Determine the [X, Y] coordinate at the center of the cell enclosing the given text.  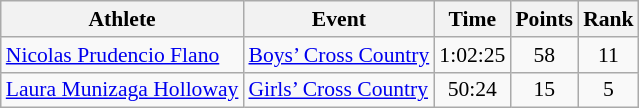
Girls’ Cross Country [338, 90]
Boys’ Cross Country [338, 55]
15 [544, 90]
Rank [608, 19]
5 [608, 90]
Laura Munizaga Holloway [122, 90]
11 [608, 55]
Event [338, 19]
58 [544, 55]
Athlete [122, 19]
Points [544, 19]
Time [472, 19]
Nicolas Prudencio Flano [122, 55]
1:02:25 [472, 55]
50:24 [472, 90]
